Return the (x, y) coordinate for the center point of the cell that contains the specified text.  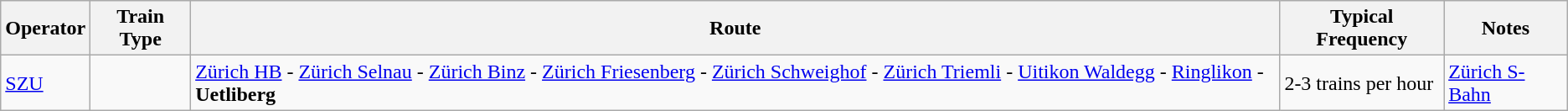
Typical Frequency (1362, 29)
Notes (1506, 29)
SZU (45, 82)
2-3 trains per hour (1362, 82)
Zürich HB - Zürich Selnau - Zürich Binz - Zürich Friesenberg - Zürich Schweighof - Zürich Triemli - Uitikon Waldegg - Ringlikon - Uetliberg (735, 82)
Operator (45, 29)
Route (735, 29)
Train Type (141, 29)
Zürich S-Bahn (1506, 82)
